Identify which cell holds the provided text, then report its [x, y] central coordinate. 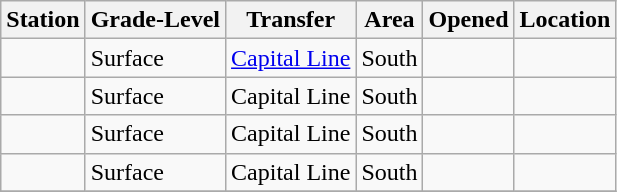
Station [43, 20]
Transfer [291, 20]
Location [565, 20]
Area [390, 20]
Opened [468, 20]
Grade-Level [155, 20]
